Extract the (X, Y) coordinate from the center of the cell holding the provided text.  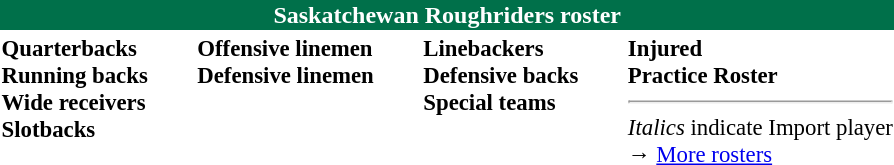
Saskatchewan Roughriders roster (447, 15)
